Output the [x, y] coordinate of the center of the cell containing the given text.  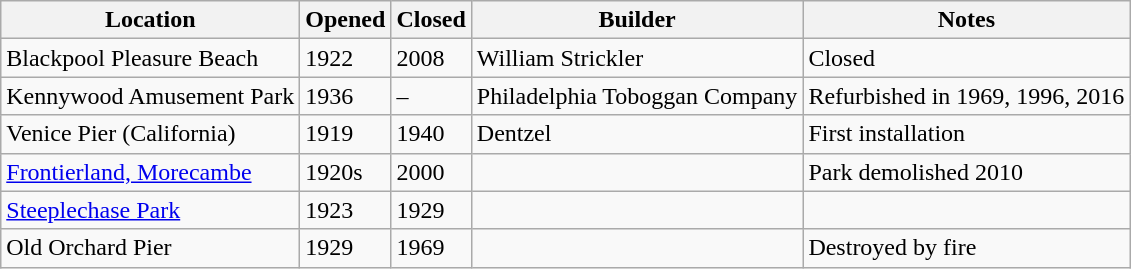
Frontierland, Morecambe [150, 172]
First installation [966, 134]
Philadelphia Toboggan Company [637, 96]
Old Orchard Pier [150, 248]
1920s [346, 172]
2000 [431, 172]
2008 [431, 58]
1940 [431, 134]
1919 [346, 134]
Steeplechase Park [150, 210]
– [431, 96]
Park demolished 2010 [966, 172]
Builder [637, 20]
1936 [346, 96]
Notes [966, 20]
Location [150, 20]
Venice Pier (California) [150, 134]
Opened [346, 20]
Dentzel [637, 134]
William Strickler [637, 58]
1969 [431, 248]
Refurbished in 1969, 1996, 2016 [966, 96]
Kennywood Amusement Park [150, 96]
1922 [346, 58]
Destroyed by fire [966, 248]
1923 [346, 210]
Blackpool Pleasure Beach [150, 58]
